Find where the given text appears and provide that cell's center as [X, Y] coordinate. 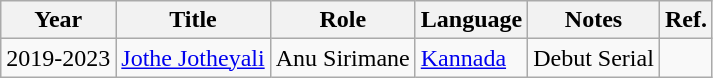
Notes [594, 20]
Anu Sirimane [342, 58]
Ref. [686, 20]
Year [58, 20]
Jothe Jotheyali [193, 58]
2019-2023 [58, 58]
Language [471, 20]
Title [193, 20]
Role [342, 20]
Kannada [471, 58]
Debut Serial [594, 58]
